Scan for the cell matching the given text and deliver its (x, y) coordinate at center. 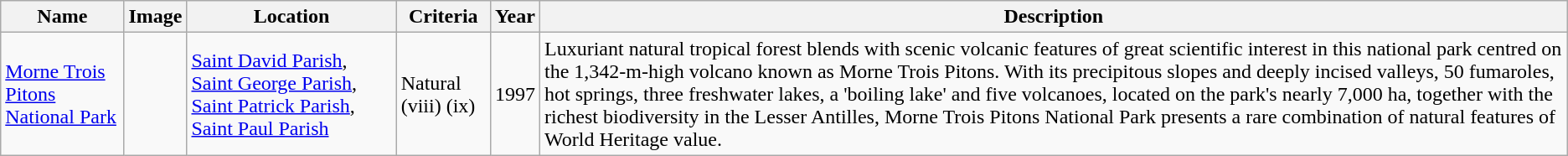
1997 (514, 94)
Saint David Parish, Saint George Parish, Saint Patrick Parish, Saint Paul Parish (291, 94)
Name (62, 17)
Year (514, 17)
Natural (viii) (ix) (443, 94)
Location (291, 17)
Image (156, 17)
Morne Trois Pitons National Park (62, 94)
Criteria (443, 17)
Description (1054, 17)
